From the cell containing the given text, extract its center point as (X, Y) coordinate. 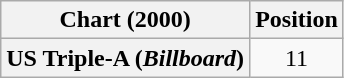
11 (297, 58)
Position (297, 20)
US Triple-A (Billboard) (126, 58)
Chart (2000) (126, 20)
